Identify which cell holds the provided text, then report its (X, Y) central coordinate. 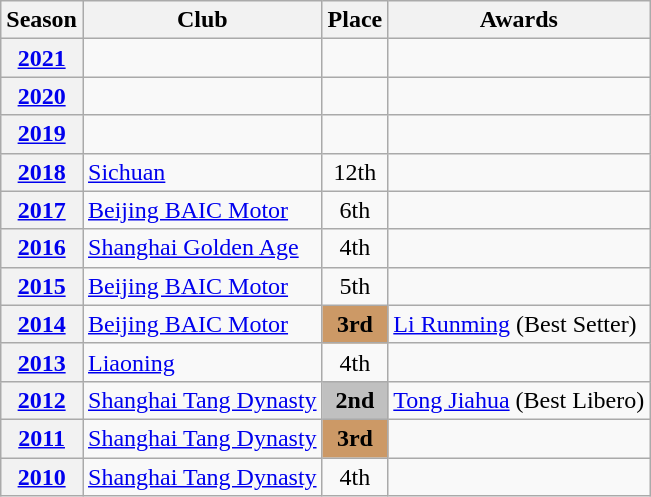
Shanghai Golden Age (202, 248)
2012 (42, 400)
Tong Jiahua (Best Libero) (519, 400)
Awards (519, 20)
2013 (42, 362)
2nd (355, 400)
Club (202, 20)
6th (355, 210)
Place (355, 20)
2021 (42, 58)
2011 (42, 438)
Liaoning (202, 362)
2020 (42, 96)
12th (355, 172)
5th (355, 286)
2014 (42, 324)
2017 (42, 210)
2016 (42, 248)
Li Runming (Best Setter) (519, 324)
2018 (42, 172)
2019 (42, 134)
Sichuan (202, 172)
2010 (42, 477)
2015 (42, 286)
Season (42, 20)
